Detect which cell encompasses the target text, then output its [x, y] center coordinate. 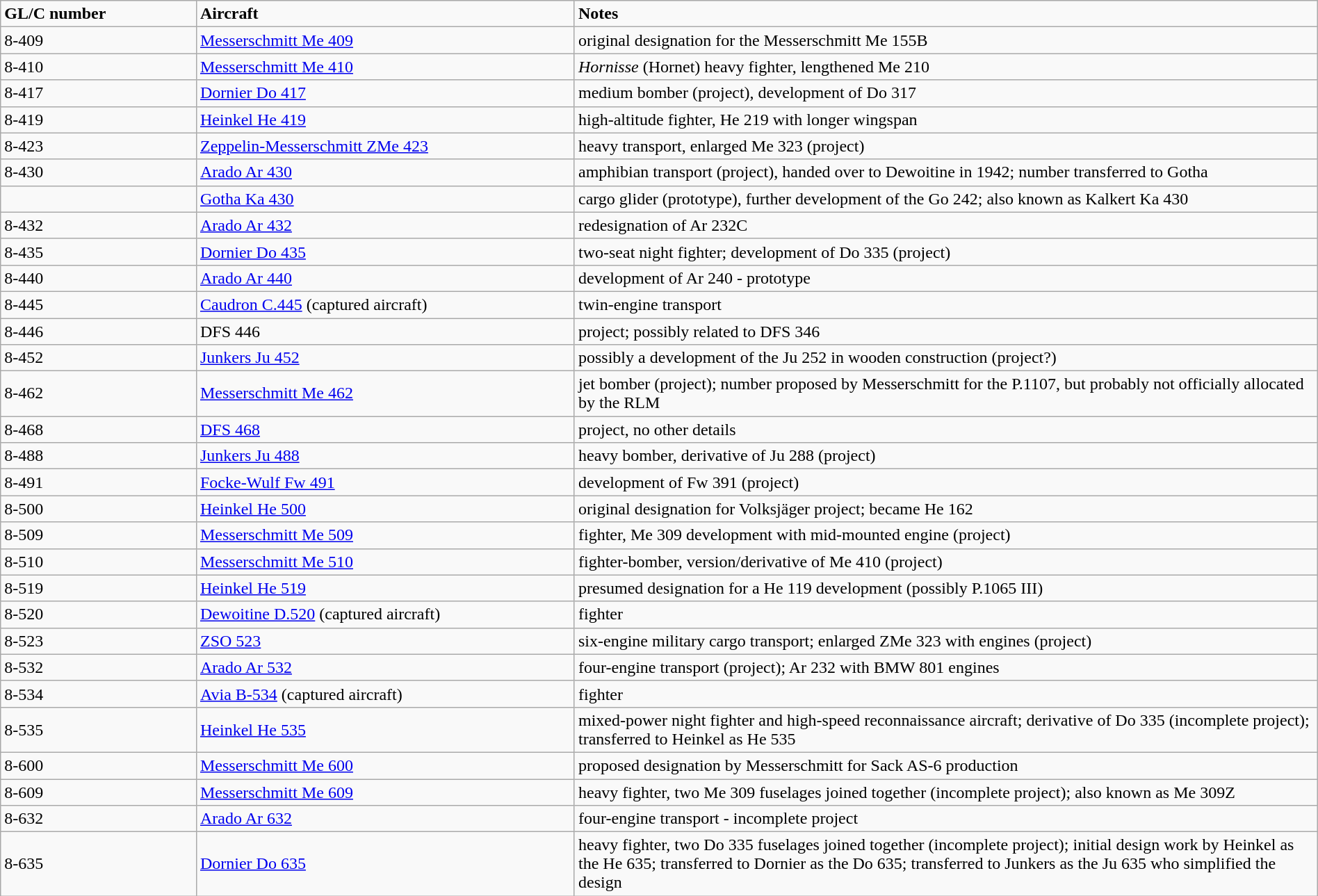
original designation for Volksjäger project; became He 162 [945, 509]
Hornisse (Hornet) heavy fighter, lengthened Me 210 [945, 67]
Heinkel He 519 [385, 588]
8-600 [99, 765]
Arado Ar 632 [385, 819]
four-engine transport - incomplete project [945, 819]
Junkers Ju 488 [385, 456]
8-491 [99, 482]
8-532 [99, 667]
8-534 [99, 694]
8-435 [99, 252]
Heinkel He 419 [385, 120]
8-510 [99, 562]
8-446 [99, 332]
8-535 [99, 730]
8-462 [99, 393]
8-410 [99, 67]
Messerschmitt Me 462 [385, 393]
8-632 [99, 819]
Caudron C.445 (captured aircraft) [385, 304]
Arado Ar 532 [385, 667]
8-520 [99, 614]
Heinkel He 535 [385, 730]
8-519 [99, 588]
8-430 [99, 172]
mixed-power night fighter and high-speed reconnaissance aircraft; derivative of Do 335 (incomplete project); transferred to Heinkel as He 535 [945, 730]
DFS 468 [385, 430]
project, no other details [945, 430]
8-509 [99, 535]
8-468 [99, 430]
presumed designation for a He 119 development (possibly P.1065 III) [945, 588]
Avia B-534 (captured aircraft) [385, 694]
8-523 [99, 641]
Messerschmitt Me 609 [385, 792]
Messerschmitt Me 510 [385, 562]
GL/C number [99, 14]
fighter-bomber, version/derivative of Me 410 (project) [945, 562]
DFS 446 [385, 332]
8-452 [99, 358]
Messerschmitt Me 509 [385, 535]
8-609 [99, 792]
Zeppelin-Messerschmitt ZMe 423 [385, 146]
Notes [945, 14]
8-488 [99, 456]
heavy bomber, derivative of Ju 288 (project) [945, 456]
Dewoitine D.520 (captured aircraft) [385, 614]
development of Fw 391 (project) [945, 482]
possibly a development of the Ju 252 in wooden construction (project?) [945, 358]
high-altitude fighter, He 219 with longer wingspan [945, 120]
ZSO 523 [385, 641]
jet bomber (project); number proposed by Messerschmitt for the P.1107, but probably not officially allocated by the RLM [945, 393]
amphibian transport (project), handed over to Dewoitine in 1942; number transferred to Gotha [945, 172]
project; possibly related to DFS 346 [945, 332]
Junkers Ju 452 [385, 358]
Messerschmitt Me 600 [385, 765]
Arado Ar 432 [385, 225]
8-440 [99, 278]
Dornier Do 435 [385, 252]
8-419 [99, 120]
original designation for the Messerschmitt Me 155B [945, 40]
medium bomber (project), development of Do 317 [945, 93]
8-635 [99, 864]
heavy fighter, two Me 309 fuselages joined together (incomplete project); also known as Me 309Z [945, 792]
fighter, Me 309 development with mid-mounted engine (project) [945, 535]
proposed designation by Messerschmitt for Sack AS-6 production [945, 765]
Aircraft [385, 14]
8-417 [99, 93]
8-432 [99, 225]
Arado Ar 430 [385, 172]
8-445 [99, 304]
redesignation of Ar 232C [945, 225]
development of Ar 240 - prototype [945, 278]
Dornier Do 635 [385, 864]
two-seat night fighter; development of Do 335 (project) [945, 252]
Gotha Ka 430 [385, 199]
Arado Ar 440 [385, 278]
four-engine transport (project); Ar 232 with BMW 801 engines [945, 667]
Messerschmitt Me 409 [385, 40]
8-423 [99, 146]
cargo glider (prototype), further development of the Go 242; also known as Kalkert Ka 430 [945, 199]
heavy transport, enlarged Me 323 (project) [945, 146]
8-409 [99, 40]
Focke-Wulf Fw 491 [385, 482]
Heinkel He 500 [385, 509]
Messerschmitt Me 410 [385, 67]
twin-engine transport [945, 304]
six-engine military cargo transport; enlarged ZMe 323 with engines (project) [945, 641]
8-500 [99, 509]
Dornier Do 417 [385, 93]
